Return the [X, Y] coordinate for the center point of the cell that contains the specified text.  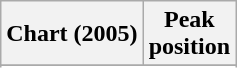
Chart (2005) [72, 34]
Peakposition [189, 34]
